Output the [x, y] coordinate of the center of the cell containing the given text.  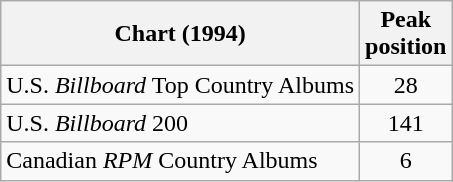
6 [406, 161]
28 [406, 85]
Chart (1994) [180, 34]
Canadian RPM Country Albums [180, 161]
141 [406, 123]
U.S. Billboard Top Country Albums [180, 85]
Peakposition [406, 34]
U.S. Billboard 200 [180, 123]
